Locate the cell with the specified text and output its (X, Y) center coordinate. 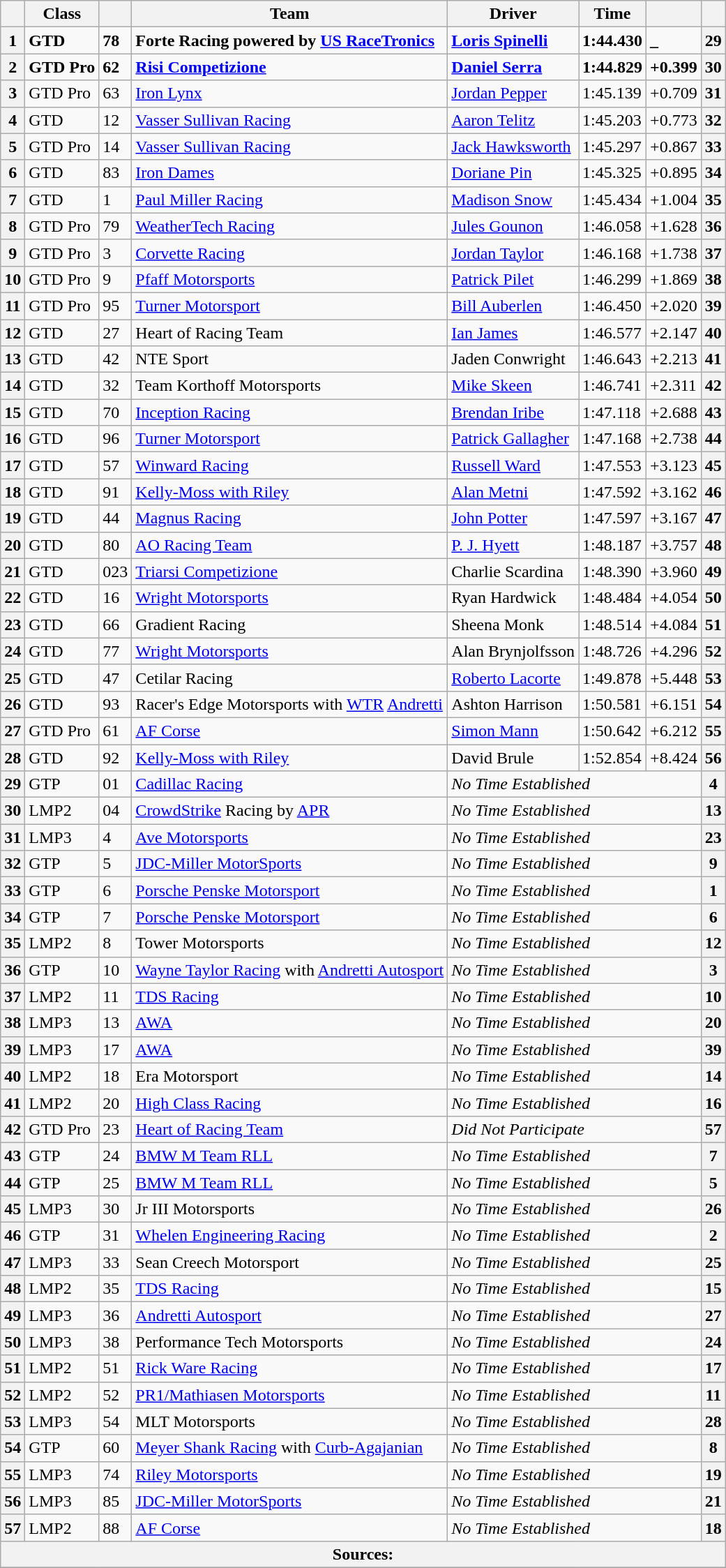
Andretti Autosport (290, 1315)
Whelen Engineering Racing (290, 1236)
+0.399 (674, 67)
1:48.390 (612, 572)
CrowdStrike Racing by APR (290, 811)
+3.162 (674, 492)
+0.867 (674, 147)
Sean Creech Motorsport (290, 1262)
Cadillac Racing (290, 784)
WeatherTech Racing (290, 226)
Aaron Telitz (513, 120)
Team Korthoff Motorsports (290, 386)
Gradient Racing (290, 625)
Daniel Serra (513, 67)
1:48.514 (612, 625)
Madison Snow (513, 200)
Alan Metni (513, 492)
Time (612, 14)
04 (116, 811)
1:46.643 (612, 359)
1:47.168 (612, 439)
_ (674, 40)
Riley Motorsports (290, 1474)
88 (116, 1528)
1:47.118 (612, 412)
Sources: (363, 1554)
Roberto Lacorte (513, 678)
Winward Racing (290, 465)
63 (116, 94)
Doriane Pin (513, 173)
1:45.203 (612, 120)
1:46.450 (612, 306)
+1.869 (674, 279)
1:44.430 (612, 40)
+4.296 (674, 651)
Patrick Pilet (513, 279)
1:46.058 (612, 226)
+0.895 (674, 173)
Jaden Conwright (513, 359)
Jack Hawksworth (513, 147)
1:45.434 (612, 200)
+1.738 (674, 253)
Magnus Racing (290, 518)
Cetilar Racing (290, 678)
Tower Motorsports (290, 943)
1:49.878 (612, 678)
Alan Brynjolfsson (513, 651)
Mike Skeen (513, 386)
66 (116, 625)
Corvette Racing (290, 253)
1:46.168 (612, 253)
79 (116, 226)
1:45.297 (612, 147)
61 (116, 731)
1:48.726 (612, 651)
1:46.741 (612, 386)
+3.757 (674, 545)
1:45.139 (612, 94)
Triarsi Competizione (290, 572)
77 (116, 651)
Forte Racing powered by US RaceTronics (290, 40)
Jr III Motorsports (290, 1209)
Paul Miller Racing (290, 200)
1:47.597 (612, 518)
+2.738 (674, 439)
+2.311 (674, 386)
1:52.854 (612, 757)
78 (116, 40)
1:44.829 (612, 67)
91 (116, 492)
PR1/Mathiasen Motorsports (290, 1395)
1:47.553 (612, 465)
Russell Ward (513, 465)
1:45.325 (612, 173)
+3.167 (674, 518)
+2.213 (674, 359)
MLT Motorsports (290, 1421)
Class (62, 14)
+0.709 (674, 94)
High Class Racing (290, 1103)
80 (116, 545)
+6.212 (674, 731)
Racer's Edge Motorsports with WTR Andretti (290, 704)
83 (116, 173)
1:46.577 (612, 333)
Jordan Pepper (513, 94)
+8.424 (674, 757)
95 (116, 306)
22 (13, 598)
Sheena Monk (513, 625)
Bill Auberlen (513, 306)
+2.020 (674, 306)
Ian James (513, 333)
NTE Sport (290, 359)
+1.004 (674, 200)
+6.151 (674, 704)
1:50.642 (612, 731)
Loris Spinelli (513, 40)
Charlie Scardina (513, 572)
Ave Motorsports (290, 837)
+4.084 (674, 625)
Iron Lynx (290, 94)
+0.773 (674, 120)
1:48.484 (612, 598)
Patrick Gallagher (513, 439)
92 (116, 757)
Era Motorsport (290, 1076)
1:47.592 (612, 492)
60 (116, 1448)
Iron Dames (290, 173)
1:46.299 (612, 279)
Performance Tech Motorsports (290, 1342)
70 (116, 412)
Did Not Participate (575, 1129)
+3.123 (674, 465)
+1.628 (674, 226)
Pfaff Motorsports (290, 279)
+2.688 (674, 412)
Wayne Taylor Racing with Andretti Autosport (290, 970)
AO Racing Team (290, 545)
David Brule (513, 757)
Jules Gounon (513, 226)
Ashton Harrison (513, 704)
Driver (513, 14)
+4.054 (674, 598)
Simon Mann (513, 731)
Team (290, 14)
62 (116, 67)
Rick Ware Racing (290, 1368)
96 (116, 439)
Ryan Hardwick (513, 598)
023 (116, 572)
Jordan Taylor (513, 253)
Risi Competizione (290, 67)
P. J. Hyett (513, 545)
+5.448 (674, 678)
85 (116, 1501)
John Potter (513, 518)
01 (116, 784)
Brendan Iribe (513, 412)
Meyer Shank Racing with Curb-Agajanian (290, 1448)
Inception Racing (290, 412)
74 (116, 1474)
+2.147 (674, 333)
1:48.187 (612, 545)
1:50.581 (612, 704)
93 (116, 704)
+3.960 (674, 572)
